Output the (x, y) coordinate of the center of the cell containing the given text.  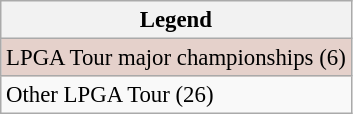
Legend (176, 20)
Other LPGA Tour (26) (176, 95)
LPGA Tour major championships (6) (176, 58)
